Find where the given text appears and provide that cell's center as [x, y] coordinate. 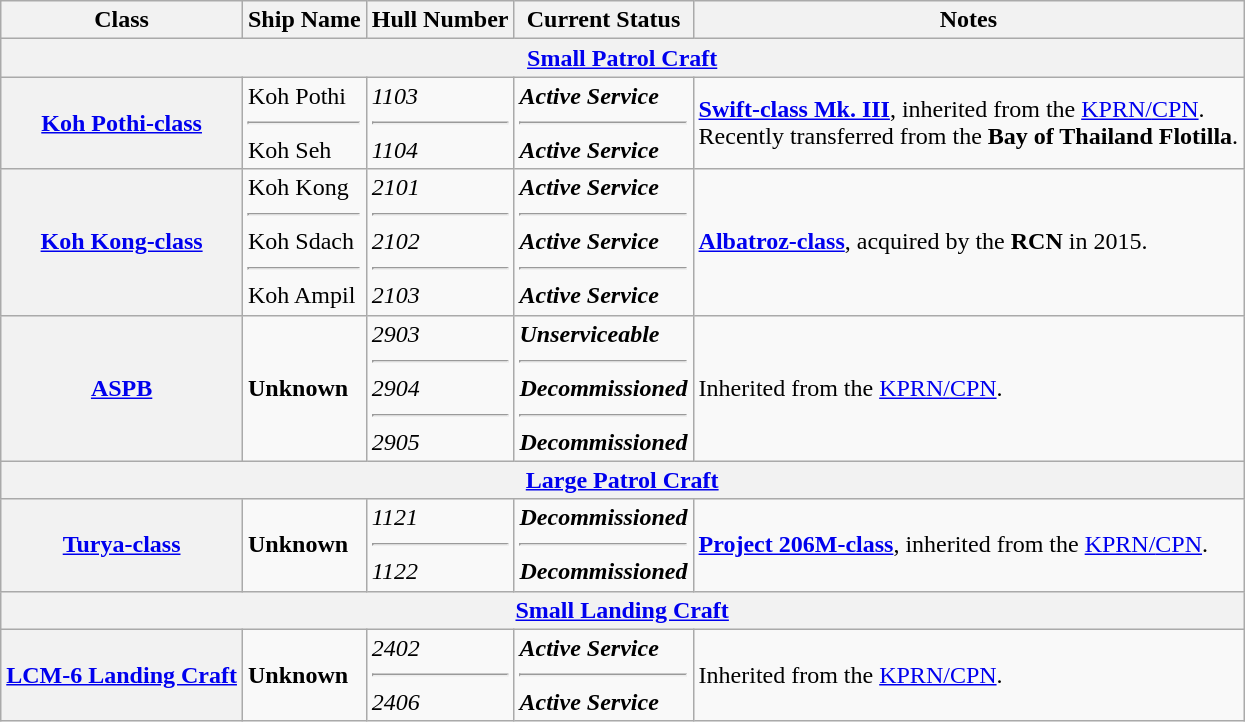
1103 1104 [440, 123]
LCM-6 Landing Craft [122, 675]
Unserviceable Decommissioned Decommissioned [604, 388]
Small Patrol Craft [622, 58]
Class [122, 20]
ASPB [122, 388]
Small Landing Craft [622, 610]
Ship Name [304, 20]
Notes [968, 20]
Albatroz-class, acquired by the RCN in 2015. [968, 242]
Hull Number [440, 20]
Koh Kong Koh Sdach Koh Ampil [304, 242]
Decommissioned Decommissioned [604, 545]
Large Patrol Craft [622, 480]
Swift-class Mk. III, inherited from the KPRN/CPN.Recently transferred from the Bay of Thailand Flotilla. [968, 123]
2101 2102 2103 [440, 242]
1121 1122 [440, 545]
Koh Kong-class [122, 242]
Turya-class [122, 545]
Project 206M-class, inherited from the KPRN/CPN. [968, 545]
Koh Pothi-class [122, 123]
Current Status [604, 20]
2402 2406 [440, 675]
Active Service Active Service Active Service [604, 242]
2903 2904 2905 [440, 388]
Koh Pothi Koh Seh [304, 123]
